Determine the [X, Y] coordinate at the center of the cell enclosing the given text.  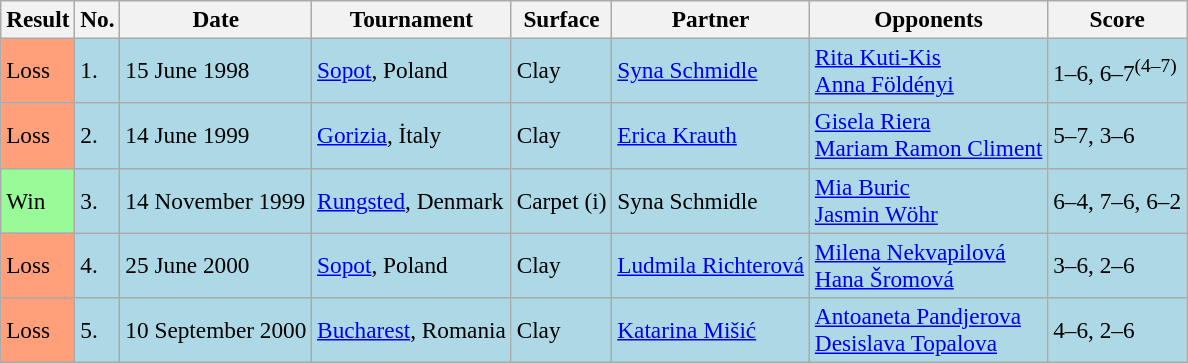
Rita Kuti-Kis Anna Földényi [928, 70]
Antoaneta Pandjerova Desislava Topalova [928, 330]
10 September 2000 [216, 330]
Gorizia, İtaly [412, 136]
Date [216, 19]
Carpet (i) [562, 200]
Opponents [928, 19]
3. [98, 200]
Tournament [412, 19]
25 June 2000 [216, 264]
Milena Nekvapilová Hana Šromová [928, 264]
5–7, 3–6 [1118, 136]
Bucharest, Romania [412, 330]
4–6, 2–6 [1118, 330]
2. [98, 136]
4. [98, 264]
Rungsted, Denmark [412, 200]
Surface [562, 19]
1. [98, 70]
Score [1118, 19]
14 November 1999 [216, 200]
5. [98, 330]
14 June 1999 [216, 136]
6–4, 7–6, 6–2 [1118, 200]
15 June 1998 [216, 70]
3–6, 2–6 [1118, 264]
Erica Krauth [711, 136]
Partner [711, 19]
Katarina Mišić [711, 330]
Win [38, 200]
1–6, 6–7(4–7) [1118, 70]
Ludmila Richterová [711, 264]
No. [98, 19]
Result [38, 19]
Gisela Riera Mariam Ramon Climent [928, 136]
Mia Buric Jasmin Wöhr [928, 200]
